Capture the cell that displays the provided text and extract its (X, Y) central coordinate. 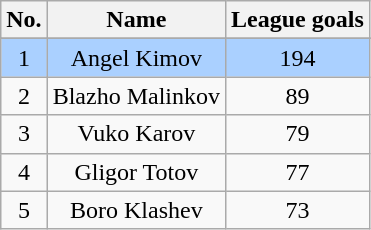
No. (24, 20)
5 (24, 210)
Vuko Karov (136, 134)
73 (298, 210)
League goals (298, 20)
Boro Klashev (136, 210)
1 (24, 58)
77 (298, 172)
Angel Kimov (136, 58)
89 (298, 96)
Blazho Malinkov (136, 96)
194 (298, 58)
79 (298, 134)
2 (24, 96)
Gligor Totov (136, 172)
4 (24, 172)
3 (24, 134)
Name (136, 20)
